For the text-containing cell, return its midpoint in [X, Y] coordinate format. 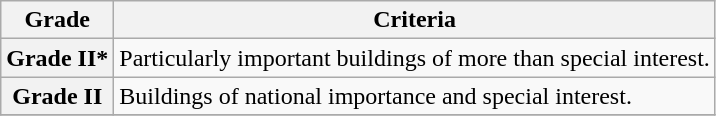
Buildings of national importance and special interest. [415, 96]
Criteria [415, 20]
Grade II* [58, 58]
Particularly important buildings of more than special interest. [415, 58]
Grade [58, 20]
Grade II [58, 96]
